From the cell containing the given text, extract its center point as (x, y) coordinate. 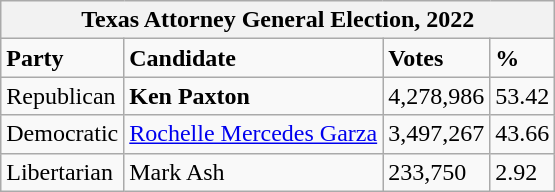
2.92 (522, 172)
233,750 (436, 172)
Votes (436, 58)
Rochelle Mercedes Garza (254, 134)
53.42 (522, 96)
Texas Attorney General Election, 2022 (278, 20)
Mark Ash (254, 172)
Democratic (62, 134)
% (522, 58)
3,497,267 (436, 134)
43.66 (522, 134)
Party (62, 58)
Libertarian (62, 172)
Ken Paxton (254, 96)
Republican (62, 96)
Candidate (254, 58)
4,278,986 (436, 96)
